Identify which cell holds the provided text, then report its (X, Y) central coordinate. 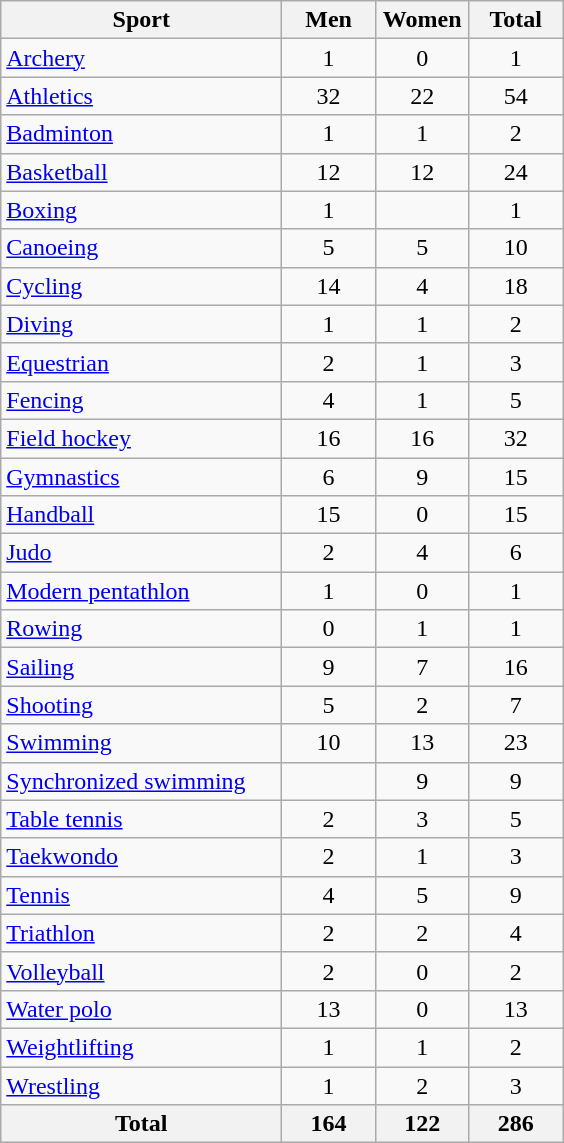
Equestrian (142, 362)
23 (516, 743)
18 (516, 286)
Gymnastics (142, 477)
Cycling (142, 286)
Table tennis (142, 819)
Water polo (142, 1009)
Boxing (142, 210)
22 (422, 96)
54 (516, 96)
Archery (142, 58)
164 (329, 1124)
Men (329, 20)
Field hockey (142, 438)
122 (422, 1124)
Badminton (142, 134)
Taekwondo (142, 857)
Swimming (142, 743)
Synchronized swimming (142, 781)
Wrestling (142, 1085)
Basketball (142, 172)
Volleyball (142, 971)
Modern pentathlon (142, 591)
Sport (142, 20)
Judo (142, 553)
286 (516, 1124)
Sailing (142, 667)
24 (516, 172)
Women (422, 20)
Fencing (142, 400)
14 (329, 286)
Weightlifting (142, 1047)
Diving (142, 324)
Rowing (142, 629)
Athletics (142, 96)
Triathlon (142, 933)
Handball (142, 515)
Shooting (142, 705)
Canoeing (142, 248)
Tennis (142, 895)
